Output the (X, Y) coordinate of the center of the cell containing the given text.  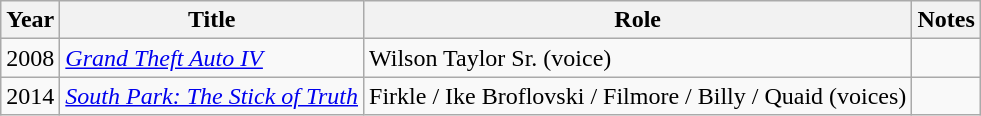
South Park: The Stick of Truth (212, 96)
Year (30, 20)
2014 (30, 96)
Notes (946, 20)
Wilson Taylor Sr. (voice) (638, 58)
Grand Theft Auto IV (212, 58)
Title (212, 20)
2008 (30, 58)
Role (638, 20)
Firkle / Ike Broflovski / Filmore / Billy / Quaid (voices) (638, 96)
